Extract the (x, y) coordinate from the center of the cell holding the provided text.  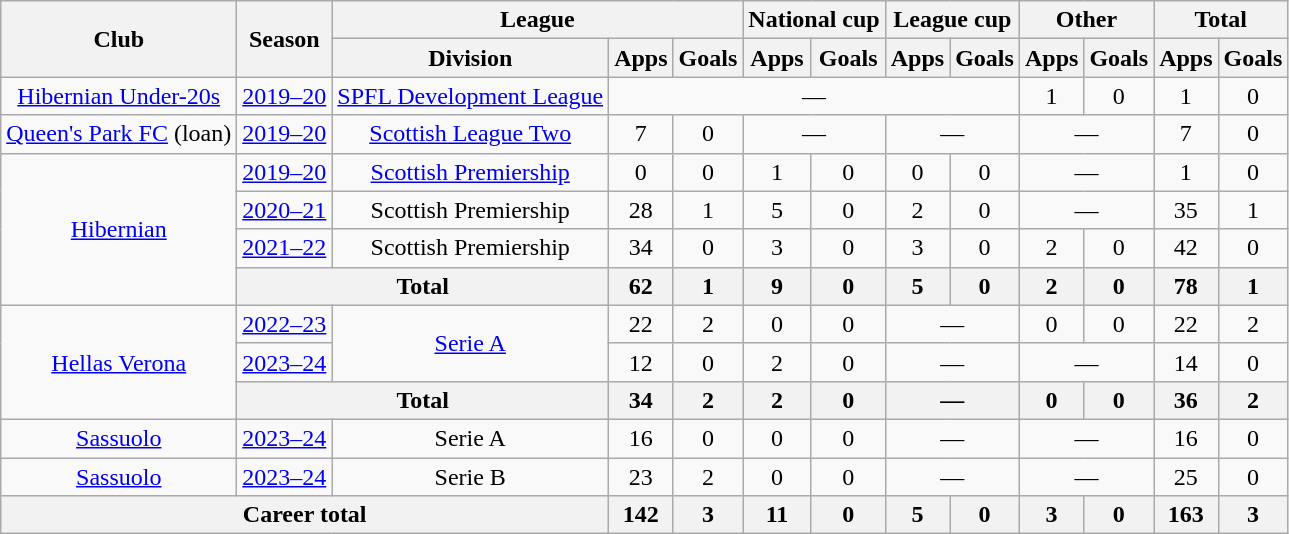
28 (641, 210)
Career total (305, 515)
Hellas Verona (119, 362)
142 (641, 515)
Hibernian Under-20s (119, 96)
12 (641, 362)
62 (641, 286)
Division (470, 58)
35 (1186, 210)
23 (641, 477)
Serie B (470, 477)
SPFL Development League (470, 96)
42 (1186, 248)
Club (119, 39)
2022–23 (284, 324)
9 (777, 286)
Hibernian (119, 229)
Season (284, 39)
Queen's Park FC (loan) (119, 134)
11 (777, 515)
25 (1186, 477)
163 (1186, 515)
League cup (952, 20)
2021–22 (284, 248)
2020–21 (284, 210)
League (538, 20)
Scottish League Two (470, 134)
36 (1186, 400)
14 (1186, 362)
78 (1186, 286)
National cup (814, 20)
Other (1086, 20)
